Determine the (X, Y) coordinate at the center of the cell enclosing the given text.  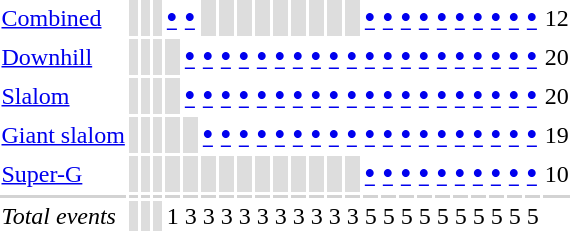
Super-G (63, 174)
19 (556, 135)
Total events (63, 216)
10 (556, 174)
Giant slalom (63, 135)
12 (556, 18)
Combined (63, 18)
Slalom (63, 96)
1 (172, 216)
Downhill (63, 57)
